Pinpoint the cell where the given text exists, returning its [x, y] midpoint coordinate. 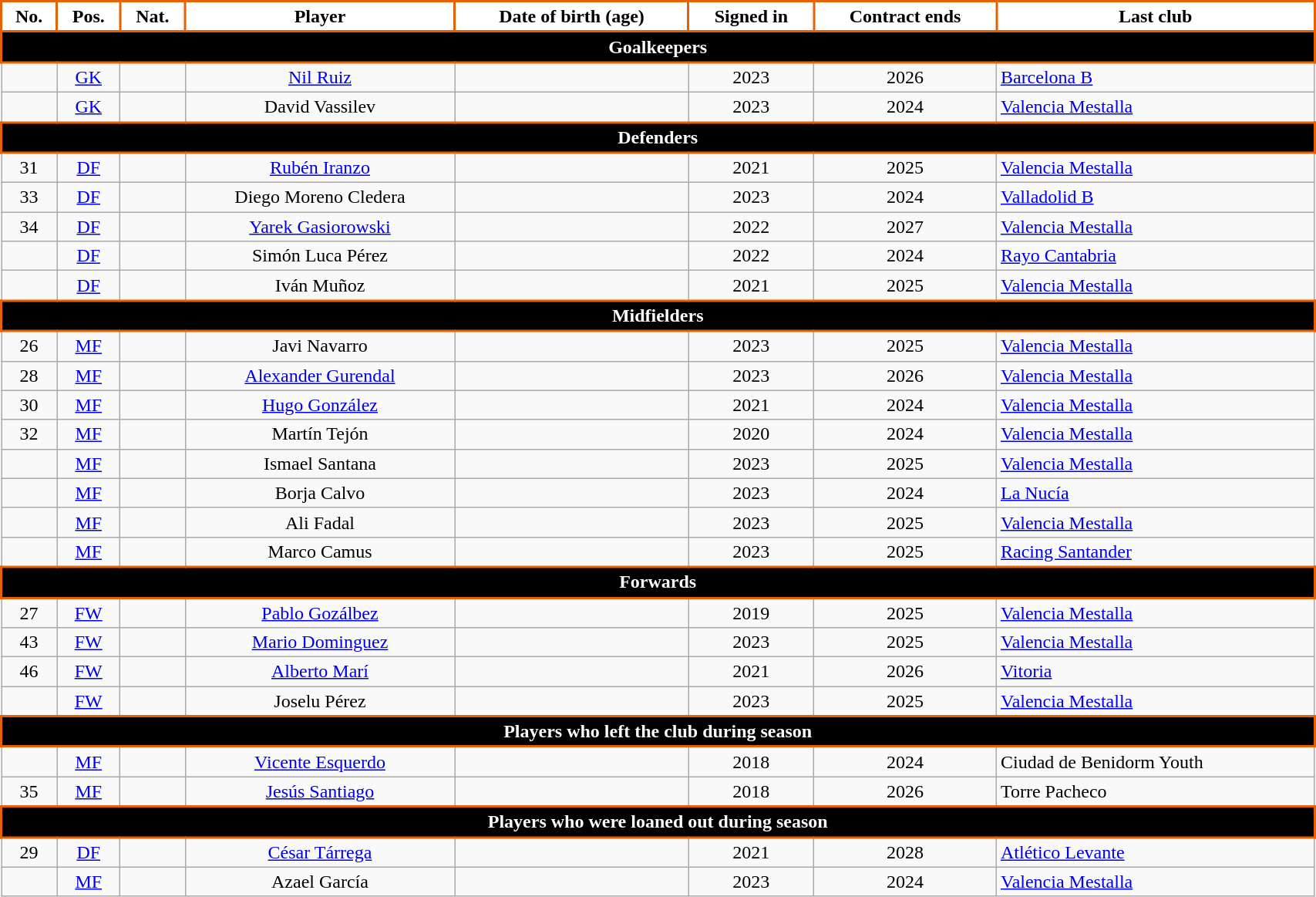
Ismael Santana [320, 464]
35 [29, 791]
Marco Camus [320, 552]
2019 [751, 612]
Alberto Marí [320, 672]
Pablo Gozálbez [320, 612]
31 [29, 168]
Martín Tejón [320, 434]
Alexander Gurendal [320, 376]
Last club [1155, 17]
30 [29, 405]
Defenders [658, 137]
2020 [751, 434]
Yarek Gasiorowski [320, 227]
Date of birth (age) [572, 17]
33 [29, 197]
Racing Santander [1155, 552]
Vitoria [1155, 672]
28 [29, 376]
Barcelona B [1155, 77]
Atlético Levante [1155, 851]
34 [29, 227]
Azael García [320, 882]
Signed in [751, 17]
Javi Navarro [320, 346]
Torre Pacheco [1155, 791]
Simón Luca Pérez [320, 256]
Hugo González [320, 405]
43 [29, 642]
2028 [905, 851]
Borja Calvo [320, 493]
Nil Ruiz [320, 77]
La Nucía [1155, 493]
David Vassilev [320, 106]
Mario Dominguez [320, 642]
Pos. [89, 17]
Vicente Esquerdo [320, 762]
26 [29, 346]
Players who left the club during season [658, 731]
Players who were loaned out during season [658, 822]
32 [29, 434]
2027 [905, 227]
Valladolid B [1155, 197]
Jesús Santiago [320, 791]
Joselu Pérez [320, 702]
Iván Muñoz [320, 285]
Contract ends [905, 17]
29 [29, 851]
Rubén Iranzo [320, 168]
Ali Fadal [320, 522]
46 [29, 672]
César Tárrega [320, 851]
Ciudad de Benidorm Youth [1155, 762]
Midfielders [658, 316]
Player [320, 17]
Rayo Cantabria [1155, 256]
Forwards [658, 582]
27 [29, 612]
Diego Moreno Cledera [320, 197]
Nat. [153, 17]
No. [29, 17]
Goalkeepers [658, 47]
